Find where the given text appears and provide that cell's center as [X, Y] coordinate. 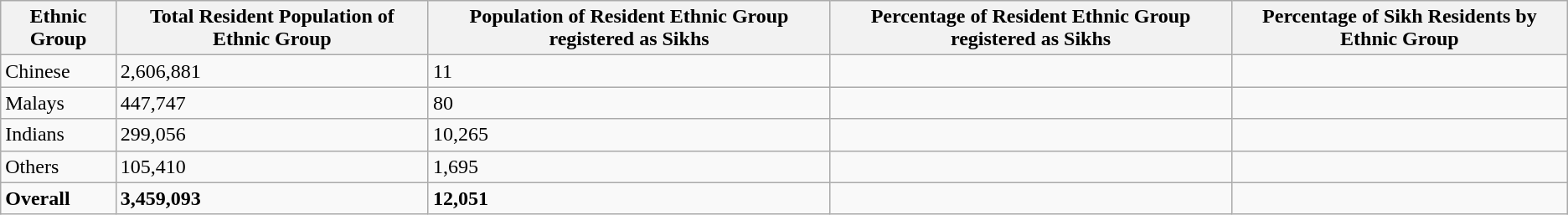
Overall [59, 198]
Population of Resident Ethnic Group registered as Sikhs [628, 28]
10,265 [628, 135]
Total Resident Population of Ethnic Group [271, 28]
2,606,881 [271, 71]
Others [59, 166]
299,056 [271, 135]
Ethnic Group [59, 28]
12,051 [628, 198]
1,695 [628, 166]
3,459,093 [271, 198]
80 [628, 103]
Percentage of Sikh Residents by Ethnic Group [1399, 28]
11 [628, 71]
105,410 [271, 166]
Percentage of Resident Ethnic Group registered as Sikhs [1031, 28]
Chinese [59, 71]
Indians [59, 135]
447,747 [271, 103]
Malays [59, 103]
